Output the (X, Y) coordinate of the center of the cell containing the given text.  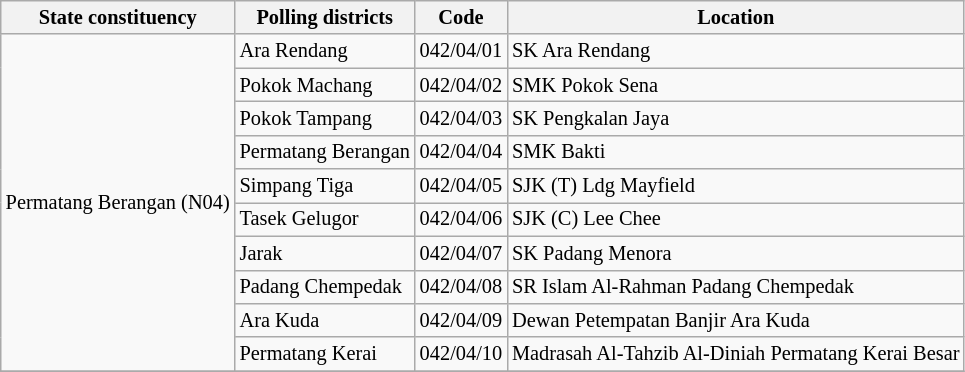
SMK Pokok Sena (736, 85)
Location (736, 17)
Ara Rendang (325, 51)
Padang Chempedak (325, 287)
Tasek Gelugor (325, 219)
Code (461, 17)
042/04/04 (461, 152)
State constituency (118, 17)
SJK (T) Ldg Mayfield (736, 186)
Dewan Petempatan Banjir Ara Kuda (736, 320)
SR Islam Al-Rahman Padang Chempedak (736, 287)
SK Ara Rendang (736, 51)
Pokok Machang (325, 85)
Permatang Kerai (325, 354)
042/04/03 (461, 118)
Jarak (325, 253)
042/04/10 (461, 354)
042/04/02 (461, 85)
Permatang Berangan (N04) (118, 202)
SJK (C) Lee Chee (736, 219)
042/04/01 (461, 51)
Simpang Tiga (325, 186)
SK Padang Menora (736, 253)
042/04/05 (461, 186)
Permatang Berangan (325, 152)
042/04/06 (461, 219)
Pokok Tampang (325, 118)
042/04/07 (461, 253)
Madrasah Al-Tahzib Al-Diniah Permatang Kerai Besar (736, 354)
042/04/08 (461, 287)
SMK Bakti (736, 152)
Polling districts (325, 17)
SK Pengkalan Jaya (736, 118)
042/04/09 (461, 320)
Ara Kuda (325, 320)
